Return the [x, y] coordinate for the center point of the cell that contains the specified text.  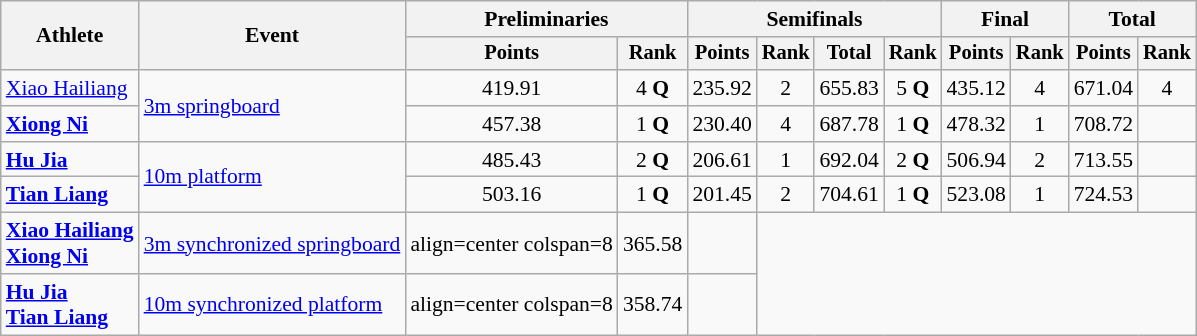
230.40 [722, 124]
Hu Jia [70, 160]
235.92 [722, 88]
704.61 [848, 195]
206.61 [722, 160]
Hu Jia Tian Liang [70, 304]
655.83 [848, 88]
457.38 [511, 124]
671.04 [1104, 88]
201.45 [722, 195]
Xiao Hailiang [70, 88]
Xiao Hailiang Xiong Ni [70, 244]
692.04 [848, 160]
5 Q [913, 88]
478.32 [976, 124]
724.53 [1104, 195]
Event [272, 36]
Athlete [70, 36]
358.74 [652, 304]
4 Q [652, 88]
Xiong Ni [70, 124]
435.12 [976, 88]
10m synchronized platform [272, 304]
523.08 [976, 195]
10m platform [272, 178]
713.55 [1104, 160]
3m springboard [272, 106]
503.16 [511, 195]
708.72 [1104, 124]
Final [1004, 19]
Semifinals [814, 19]
687.78 [848, 124]
365.58 [652, 244]
419.91 [511, 88]
485.43 [511, 160]
Tian Liang [70, 195]
3m synchronized springboard [272, 244]
506.94 [976, 160]
Preliminaries [546, 19]
